Provide the (x, y) coordinate of the cell's center where the given text is located.  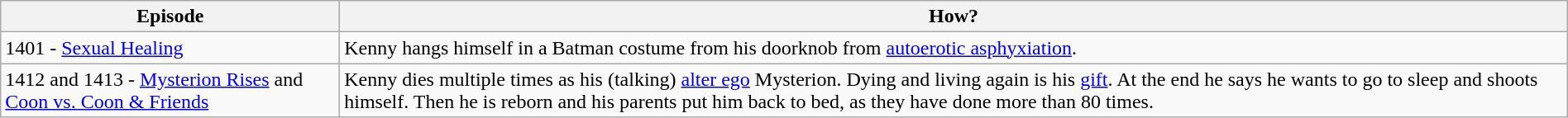
1401 - Sexual Healing (170, 48)
Kenny hangs himself in a Batman costume from his doorknob from autoerotic asphyxiation. (954, 48)
How? (954, 17)
Episode (170, 17)
1412 and 1413 - Mysterion Rises and Coon vs. Coon & Friends (170, 91)
